Return the (x, y) coordinate for the center point of the cell that contains the specified text.  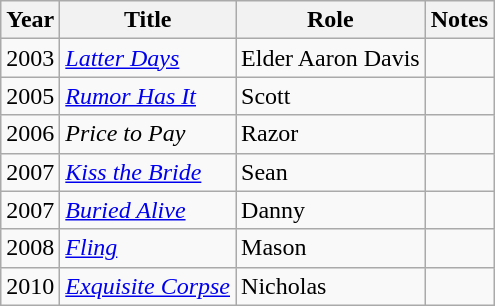
Nicholas (331, 286)
Role (331, 20)
Exquisite Corpse (148, 286)
Scott (331, 96)
Title (148, 20)
Price to Pay (148, 134)
Year (30, 20)
Fling (148, 248)
Mason (331, 248)
Notes (459, 20)
Danny (331, 210)
Buried Alive (148, 210)
Rumor Has It (148, 96)
Razor (331, 134)
2003 (30, 58)
Sean (331, 172)
2005 (30, 96)
2006 (30, 134)
Latter Days (148, 58)
2008 (30, 248)
Elder Aaron Davis (331, 58)
2010 (30, 286)
Kiss the Bride (148, 172)
